From the cell containing the given text, extract its center point as (x, y) coordinate. 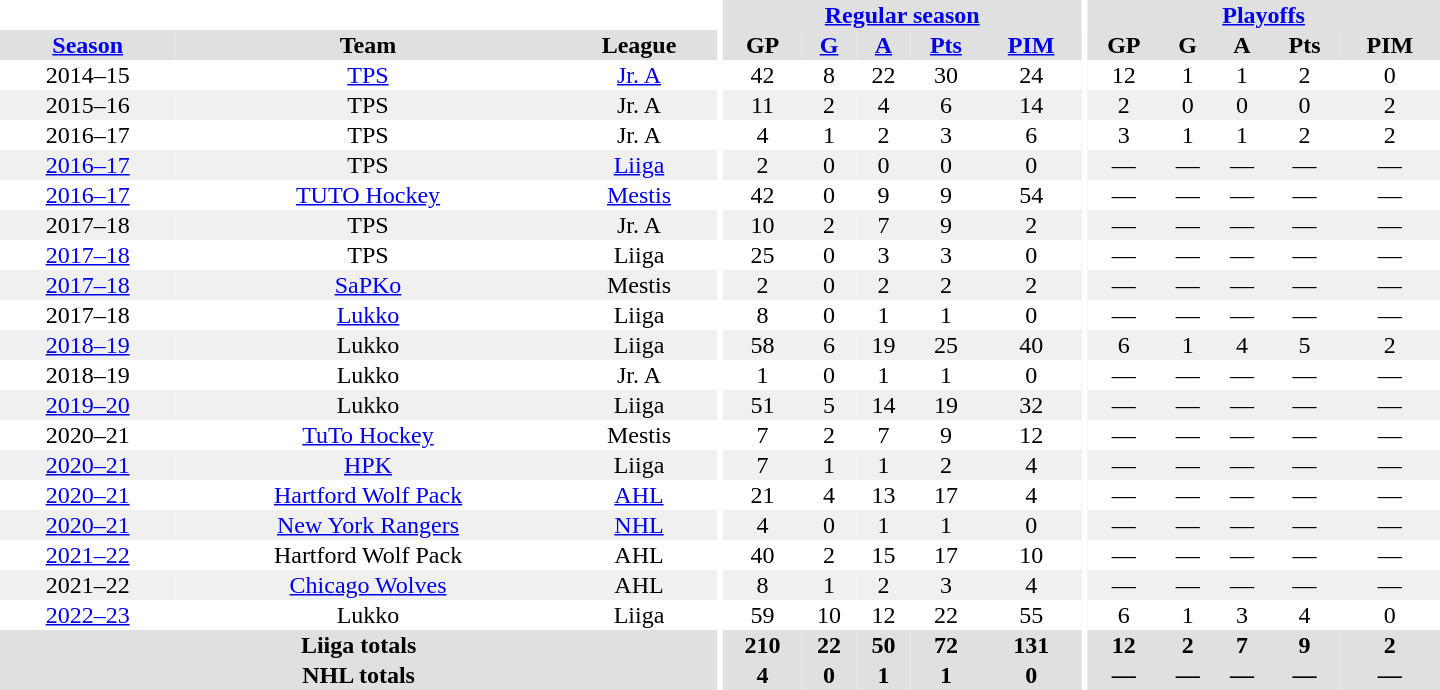
24 (1031, 75)
Season (88, 45)
59 (762, 615)
Playoffs (1264, 15)
54 (1031, 195)
11 (762, 105)
League (640, 45)
50 (883, 645)
HPK (368, 465)
2015–16 (88, 105)
210 (762, 645)
TuTo Hockey (368, 435)
72 (946, 645)
30 (946, 75)
SaPKo (368, 285)
58 (762, 345)
New York Rangers (368, 525)
Liiga totals (358, 645)
2019–20 (88, 405)
13 (883, 495)
TUTO Hockey (368, 195)
55 (1031, 615)
2014–15 (88, 75)
2022–23 (88, 615)
Regular season (902, 15)
131 (1031, 645)
51 (762, 405)
21 (762, 495)
NHL (640, 525)
NHL totals (358, 675)
32 (1031, 405)
15 (883, 555)
Chicago Wolves (368, 585)
Team (368, 45)
